Detect which cell encompasses the target text, then output its (X, Y) center coordinate. 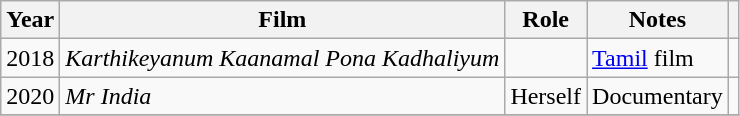
Year (30, 20)
2018 (30, 58)
Role (546, 20)
Karthikeyanum Kaanamal Pona Kadhaliyum (282, 58)
Documentary (658, 96)
Mr India (282, 96)
Film (282, 20)
2020 (30, 96)
Tamil film (658, 58)
Herself (546, 96)
Notes (658, 20)
